Scan for the cell matching the given text and deliver its (X, Y) coordinate at center. 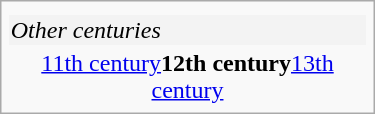
11th century12th century13th century (187, 76)
Other centuries (187, 30)
